Find where the given text appears and provide that cell's center as (X, Y) coordinate. 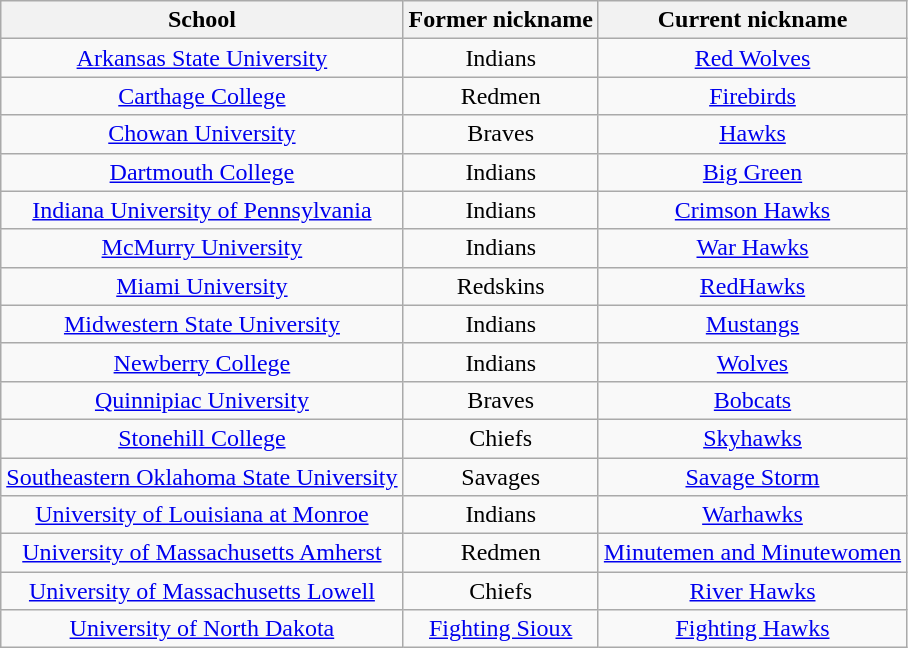
RedHawks (752, 286)
Savage Storm (752, 477)
Stonehill College (202, 438)
University of Louisiana at Monroe (202, 515)
Southeastern Oklahoma State University (202, 477)
Newberry College (202, 362)
Crimson Hawks (752, 210)
Current nickname (752, 20)
Wolves (752, 362)
McMurry University (202, 248)
War Hawks (752, 248)
Arkansas State University (202, 58)
Warhawks (752, 515)
University of Massachusetts Lowell (202, 591)
University of Massachusetts Amherst (202, 553)
Bobcats (752, 400)
Dartmouth College (202, 172)
Midwestern State University (202, 324)
Big Green (752, 172)
Quinnipiac University (202, 400)
Fighting Hawks (752, 629)
Firebirds (752, 96)
Red Wolves (752, 58)
Fighting Sioux (500, 629)
School (202, 20)
River Hawks (752, 591)
Skyhawks (752, 438)
Mustangs (752, 324)
Hawks (752, 134)
Savages (500, 477)
Redskins (500, 286)
Indiana University of Pennsylvania (202, 210)
Minutemen and Minutewomen (752, 553)
Miami University (202, 286)
University of North Dakota (202, 629)
Carthage College (202, 96)
Chowan University (202, 134)
Former nickname (500, 20)
